Locate the cell with the specified text and output its (x, y) center coordinate. 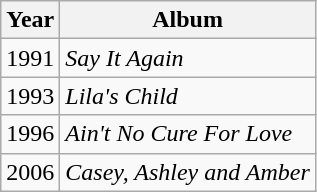
2006 (30, 172)
Ain't No Cure For Love (188, 134)
Lila's Child (188, 96)
1996 (30, 134)
Casey, Ashley and Amber (188, 172)
1991 (30, 58)
Album (188, 20)
Say It Again (188, 58)
Year (30, 20)
1993 (30, 96)
